Return [x, y] of the center of cell containing provided text 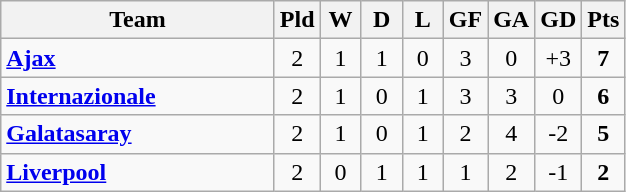
Liverpool [138, 172]
Team [138, 20]
7 [604, 58]
+3 [558, 58]
GA [512, 20]
D [382, 20]
GD [558, 20]
-2 [558, 134]
Pld [297, 20]
GF [465, 20]
-1 [558, 172]
Pts [604, 20]
L [422, 20]
Galatasaray [138, 134]
Ajax [138, 58]
Internazionale [138, 96]
6 [604, 96]
5 [604, 134]
4 [512, 134]
W [340, 20]
